Pinpoint the cell where the given text exists, returning its (x, y) midpoint coordinate. 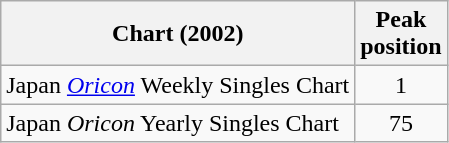
1 (401, 85)
Peakposition (401, 34)
Japan Oricon Weekly Singles Chart (178, 85)
Chart (2002) (178, 34)
75 (401, 123)
Japan Oricon Yearly Singles Chart (178, 123)
